Provide the (X, Y) coordinate of the cell's center where the given text is located.  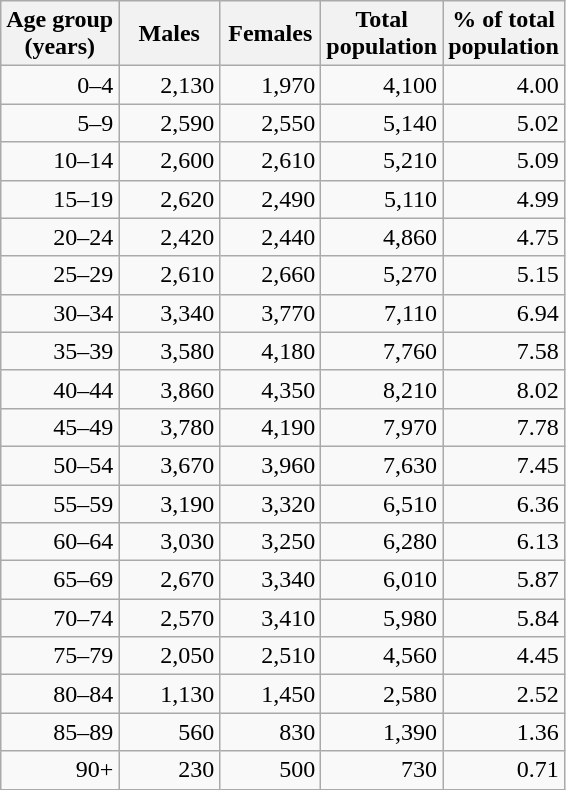
Males (170, 34)
3,190 (170, 503)
6,510 (382, 503)
4.00 (504, 85)
40–44 (60, 389)
0–4 (60, 85)
3,320 (270, 503)
5–9 (60, 123)
80–84 (60, 694)
55–59 (60, 503)
15–19 (60, 199)
6,280 (382, 542)
2.52 (504, 694)
5.15 (504, 275)
2,130 (170, 85)
20–24 (60, 237)
35–39 (60, 351)
6.13 (504, 542)
25–29 (60, 275)
2,670 (170, 580)
560 (170, 732)
4.75 (504, 237)
5,110 (382, 199)
2,420 (170, 237)
730 (382, 770)
70–74 (60, 618)
2,600 (170, 161)
3,410 (270, 618)
45–49 (60, 427)
1,970 (270, 85)
3,030 (170, 542)
60–64 (60, 542)
30–34 (60, 313)
Females (270, 34)
3,580 (170, 351)
5.09 (504, 161)
7.45 (504, 465)
3,250 (270, 542)
6.94 (504, 313)
% of totalpopulation (504, 34)
500 (270, 770)
1.36 (504, 732)
5.87 (504, 580)
4.45 (504, 656)
3,670 (170, 465)
0.71 (504, 770)
Totalpopulation (382, 34)
85–89 (60, 732)
3,780 (170, 427)
5.84 (504, 618)
2,620 (170, 199)
5,210 (382, 161)
230 (170, 770)
2,570 (170, 618)
6.36 (504, 503)
5,140 (382, 123)
50–54 (60, 465)
8.02 (504, 389)
1,130 (170, 694)
7.58 (504, 351)
6,010 (382, 580)
Age group (years) (60, 34)
3,860 (170, 389)
3,770 (270, 313)
2,050 (170, 656)
2,490 (270, 199)
3,960 (270, 465)
1,390 (382, 732)
8,210 (382, 389)
5,270 (382, 275)
2,580 (382, 694)
75–79 (60, 656)
4,350 (270, 389)
4,190 (270, 427)
7,110 (382, 313)
4.99 (504, 199)
7,970 (382, 427)
5.02 (504, 123)
2,590 (170, 123)
2,550 (270, 123)
5,980 (382, 618)
4,180 (270, 351)
7.78 (504, 427)
2,510 (270, 656)
1,450 (270, 694)
65–69 (60, 580)
4,860 (382, 237)
2,660 (270, 275)
7,760 (382, 351)
7,630 (382, 465)
830 (270, 732)
4,560 (382, 656)
10–14 (60, 161)
2,440 (270, 237)
90+ (60, 770)
4,100 (382, 85)
